Find where the given text appears and provide that cell's center as (X, Y) coordinate. 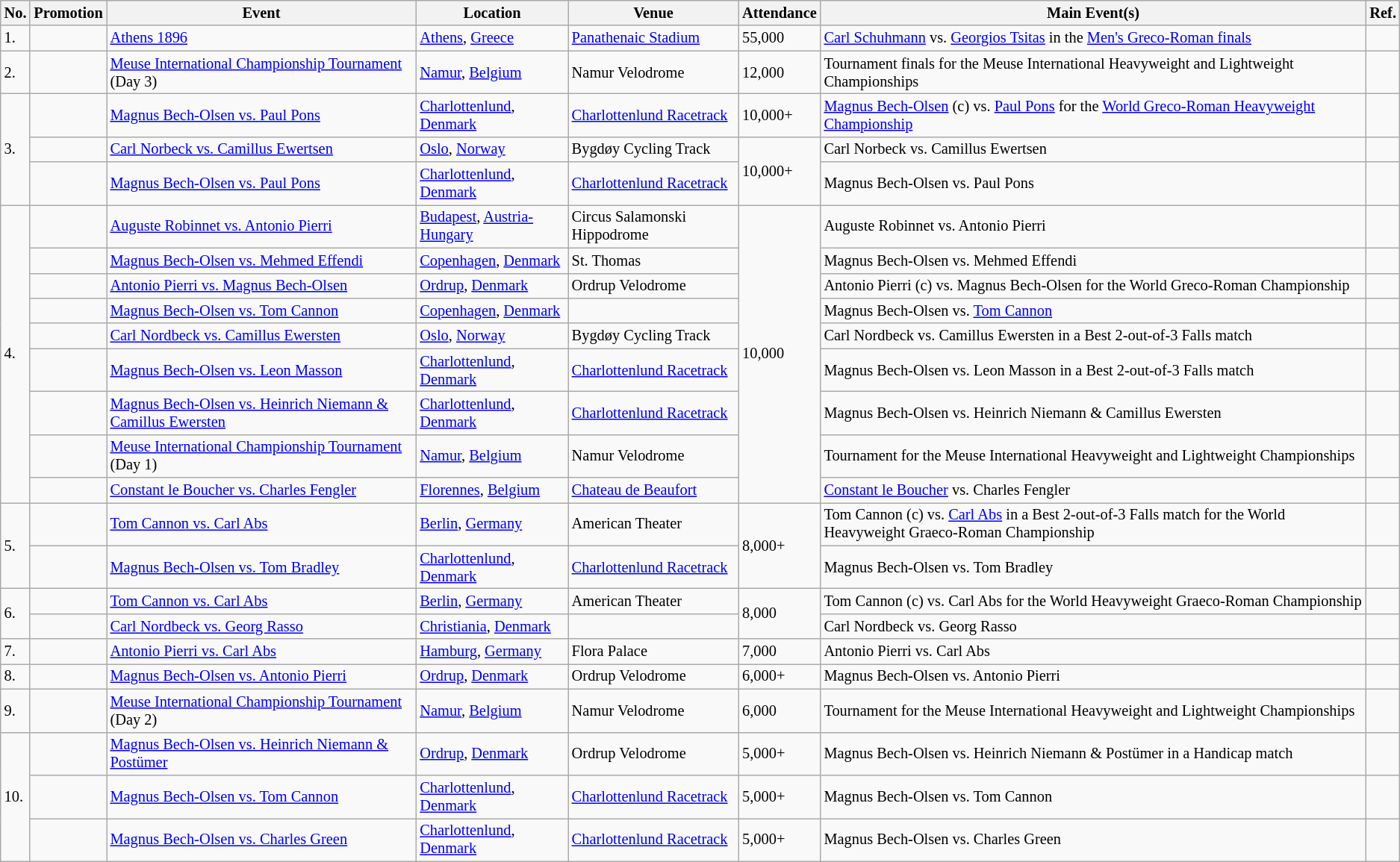
Budapest, Austria-Hungary (491, 226)
St. Thomas (653, 260)
4. (16, 354)
Chateau de Beaufort (653, 490)
Magnus Bech-Olsen vs. Leon Masson (261, 370)
Flora Palace (653, 652)
Antonio Pierri (c) vs. Magnus Bech-Olsen for the World Greco-Roman Championship (1093, 286)
9. (16, 710)
Carl Schuhmann vs. Georgios Tsitas in the Men's Greco-Roman finals (1093, 38)
Carl Nordbeck vs. Camillus Ewersten in a Best 2-out-of-3 Falls match (1093, 336)
Magnus Bech-Olsen vs. Heinrich Niemann & Postümer in a Handicap match (1093, 754)
6. (16, 613)
7. (16, 652)
3. (16, 149)
8,000+ (780, 545)
Panathenaic Stadium (653, 38)
Event (261, 13)
Athens 1896 (261, 38)
Antonio Pierri vs. Magnus Bech-Olsen (261, 286)
Main Event(s) (1093, 13)
Attendance (780, 13)
8,000 (780, 613)
Athens, Greece (491, 38)
12,000 (780, 72)
Magnus Bech-Olsen vs. Leon Masson in a Best 2-out-of-3 Falls match (1093, 370)
6,000+ (780, 676)
Magnus Bech-Olsen vs. Heinrich Niemann & Postümer (261, 754)
Promotion (68, 13)
Christiania, Denmark (491, 626)
8. (16, 676)
6,000 (780, 710)
Tom Cannon (c) vs. Carl Abs in a Best 2-out-of-3 Falls match for the World Heavyweight Graeco-Roman Championship (1093, 524)
2. (16, 72)
Circus Salamonski Hippodrome (653, 226)
10,000 (780, 354)
10. (16, 797)
1. (16, 38)
Magnus Bech-Olsen (c) vs. Paul Pons for the World Greco-Roman Heavyweight Championship (1093, 115)
5. (16, 545)
Carl Nordbeck vs. Camillus Ewersten (261, 336)
Hamburg, Germany (491, 652)
Meuse International Championship Tournament (Day 2) (261, 710)
Tom Cannon (c) vs. Carl Abs for the World Heavyweight Graeco-Roman Championship (1093, 601)
Tournament finals for the Meuse International Heavyweight and Lightweight Championships (1093, 72)
Meuse International Championship Tournament (Day 1) (261, 456)
Location (491, 13)
Venue (653, 13)
No. (16, 13)
Ref. (1383, 13)
55,000 (780, 38)
Florennes, Belgium (491, 490)
7,000 (780, 652)
Meuse International Championship Tournament (Day 3) (261, 72)
